Output the (x, y) coordinate of the center of the cell containing the given text.  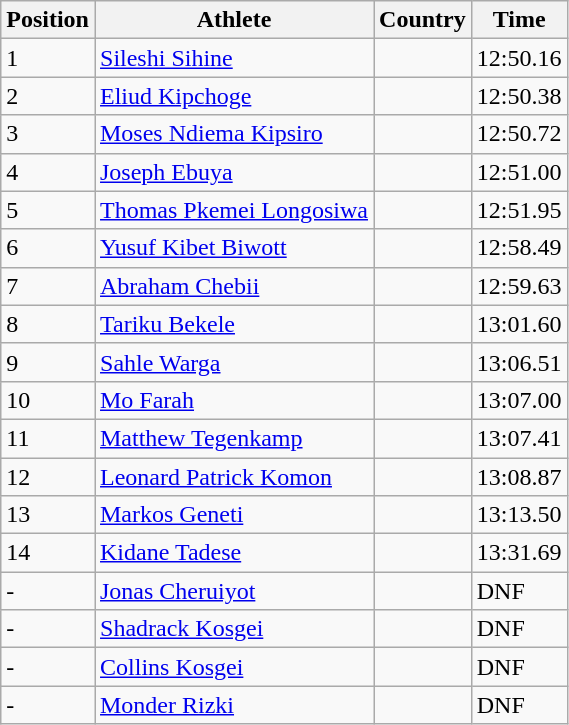
Eliud Kipchoge (234, 96)
12:51.95 (519, 210)
12:50.38 (519, 96)
Shadrack Kosgei (234, 629)
13:06.51 (519, 362)
Country (423, 20)
Joseph Ebuya (234, 172)
11 (48, 438)
3 (48, 134)
14 (48, 553)
Position (48, 20)
9 (48, 362)
Markos Geneti (234, 515)
Jonas Cheruiyot (234, 591)
7 (48, 286)
5 (48, 210)
13:07.41 (519, 438)
13 (48, 515)
12:59.63 (519, 286)
12:58.49 (519, 248)
12:50.16 (519, 58)
1 (48, 58)
Thomas Pkemei Longosiwa (234, 210)
Athlete (234, 20)
10 (48, 400)
Sahle Warga (234, 362)
Monder Rizki (234, 705)
Tariku Bekele (234, 324)
12:50.72 (519, 134)
13:31.69 (519, 553)
6 (48, 248)
13:08.87 (519, 477)
12 (48, 477)
13:01.60 (519, 324)
Kidane Tadese (234, 553)
Matthew Tegenkamp (234, 438)
12:51.00 (519, 172)
2 (48, 96)
Time (519, 20)
Moses Ndiema Kipsiro (234, 134)
Leonard Patrick Komon (234, 477)
Collins Kosgei (234, 667)
13:13.50 (519, 515)
Abraham Chebii (234, 286)
Yusuf Kibet Biwott (234, 248)
8 (48, 324)
Mo Farah (234, 400)
Sileshi Sihine (234, 58)
4 (48, 172)
13:07.00 (519, 400)
